Scan for the cell matching the given text and deliver its [x, y] coordinate at center. 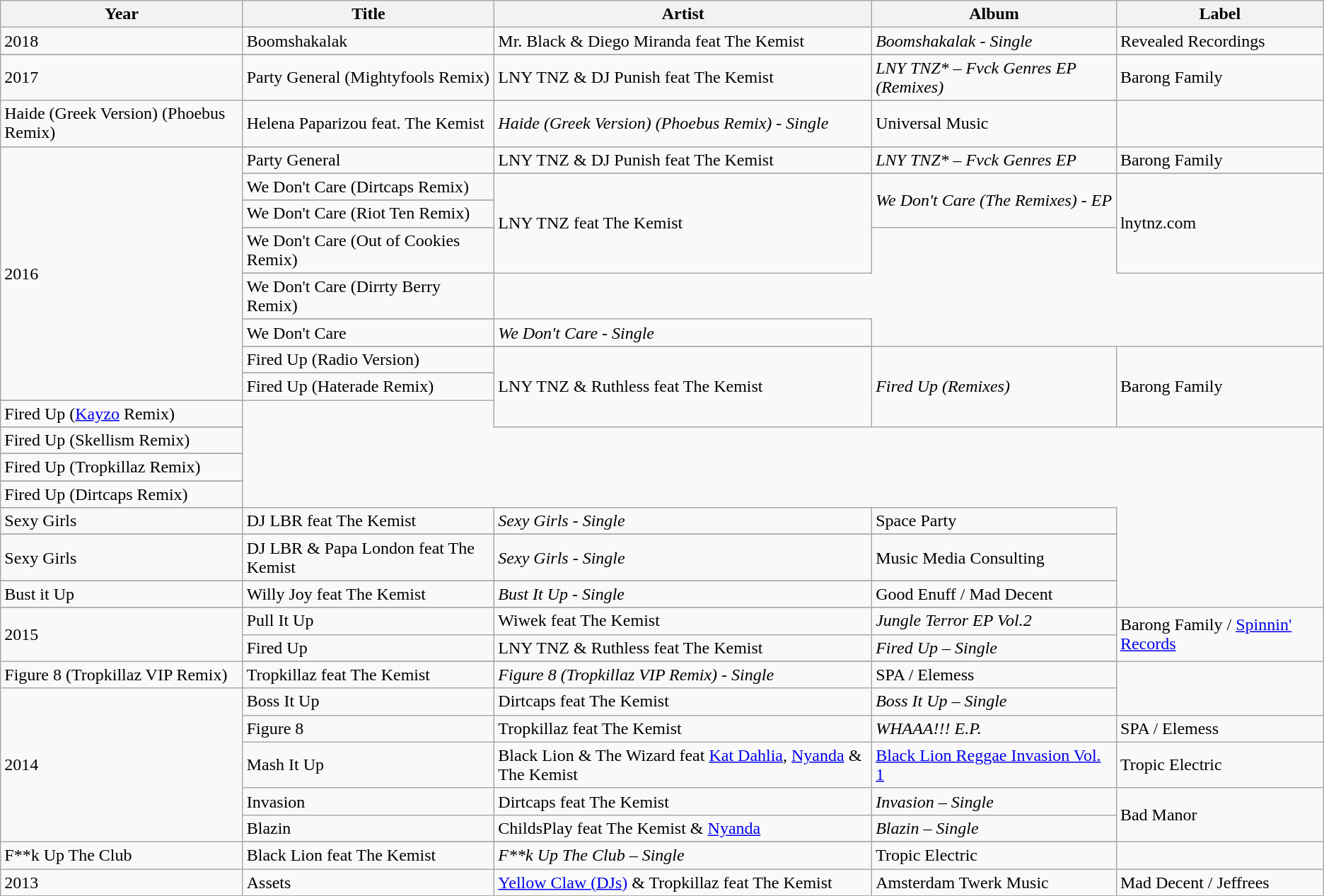
LNY TNZ* – Fvck Genres EP (Remixes) [994, 78]
Fired Up (Tropkillaz Remix) [122, 467]
Mash It Up [368, 765]
Fired Up (Remixes) [994, 386]
LNY TNZ* – Fvck Genres EP [994, 160]
Fired Up – Single [994, 648]
2016 [122, 273]
Good Enuff / Mad Decent [994, 594]
Revealed Recordings [1219, 41]
Invasion [368, 801]
Jungle Terror EP Vol.2 [994, 621]
Artist [683, 14]
We Don't Care (The Remixes) - EP [994, 200]
Willy Joy feat The Kemist [368, 594]
Music Media Consulting [994, 557]
Mr. Black & Diego Miranda feat The Kemist [683, 41]
ChildsPlay feat The Kemist & Nyanda [683, 828]
2018 [122, 41]
Black Lion Reggae Invasion Vol. 1 [994, 765]
Figure 8 [368, 728]
Figure 8 (Tropkillaz VIP Remix) [122, 675]
Bad Manor [1219, 815]
Wiwek feat The Kemist [683, 621]
Figure 8 (Tropkillaz VIP Remix) - Single [683, 675]
2017 [122, 78]
F**k Up The Club [122, 855]
Blazin – Single [994, 828]
We Don't Care (Dirrty Berry Remix) [368, 296]
Boss It Up – Single [994, 702]
Year [122, 14]
Black Lion feat The Kemist [368, 855]
DJ LBR & Papa London feat The Kemist [368, 557]
Space Party [994, 521]
Pull It Up [368, 621]
Label [1219, 14]
Yellow Claw (DJs) & Tropkillaz feat The Kemist [683, 882]
Boomshakalak - Single [994, 41]
We Don't Care [368, 332]
Fired Up (Haterade Remix) [368, 386]
Album [994, 14]
Fired Up (Skellism Remix) [122, 441]
Fired Up (Dirtcaps Remix) [122, 494]
Barong Family / Spinnin' Records [1219, 634]
Fired Up (Kayzo Remix) [122, 414]
Party General [368, 160]
Mad Decent / Jeffrees [1219, 882]
Bust It Up - Single [683, 594]
Helena Paparizou feat. The Kemist [368, 123]
LNY TNZ feat The Kemist [683, 223]
lnytnz.com [1219, 223]
Haide (Greek Version) (Phoebus Remix) - Single [683, 123]
We Don't Care (Dirtcaps Remix) [368, 187]
2015 [122, 634]
Boomshakalak [368, 41]
We Don't Care (Riot Ten Remix) [368, 214]
F**k Up The Club – Single [683, 855]
DJ LBR feat The Kemist [368, 521]
Fired Up (Radio Version) [368, 359]
Bust it Up [122, 594]
Assets [368, 882]
Amsterdam Twerk Music [994, 882]
Haide (Greek Version) (Phoebus Remix) [122, 123]
Boss It Up [368, 702]
Blazin [368, 828]
Party General (Mightyfools Remix) [368, 78]
Black Lion & The Wizard feat Kat Dahlia, Nyanda & The Kemist [683, 765]
We Don't Care - Single [683, 332]
2013 [122, 882]
WHAAA!!! E.P. [994, 728]
Invasion – Single [994, 801]
We Don't Care (Out of Cookies Remix) [368, 250]
2014 [122, 765]
Fired Up [368, 648]
Title [368, 14]
Universal Music [994, 123]
